Identify which cell holds the provided text, then report its [x, y] central coordinate. 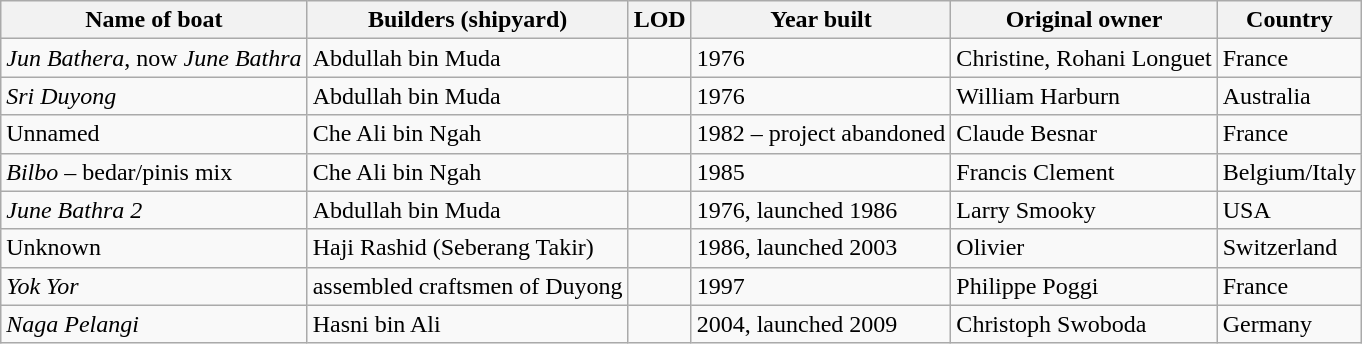
1985 [821, 172]
Bilbo – bedar/pinis mix [154, 172]
Year built [821, 20]
Belgium/Italy [1289, 172]
USA [1289, 210]
Jun Bathera, now June Bathra [154, 58]
Name of boat [154, 20]
Haji Rashid (Seberang Takir) [468, 248]
Christine, Rohani Longuet [1084, 58]
Yok Yor [154, 286]
2004, launched 2009 [821, 324]
Christoph Swoboda [1084, 324]
Builders (shipyard) [468, 20]
Original owner [1084, 20]
LOD [660, 20]
Olivier [1084, 248]
assembled craftsmen of Duyong [468, 286]
1976, launched 1986 [821, 210]
Germany [1289, 324]
Philippe Poggi [1084, 286]
Hasni bin Ali [468, 324]
1997 [821, 286]
Unnamed [154, 134]
Country [1289, 20]
Unknown [154, 248]
1982 – project abandoned [821, 134]
Switzerland [1289, 248]
Naga Pelangi [154, 324]
June Bathra 2 [154, 210]
Claude Besnar [1084, 134]
Larry Smooky [1084, 210]
William Harburn [1084, 96]
Australia [1289, 96]
Sri Duyong [154, 96]
1986, launched 2003 [821, 248]
Francis Clement [1084, 172]
